Detect which cell encompasses the target text, then output its (x, y) center coordinate. 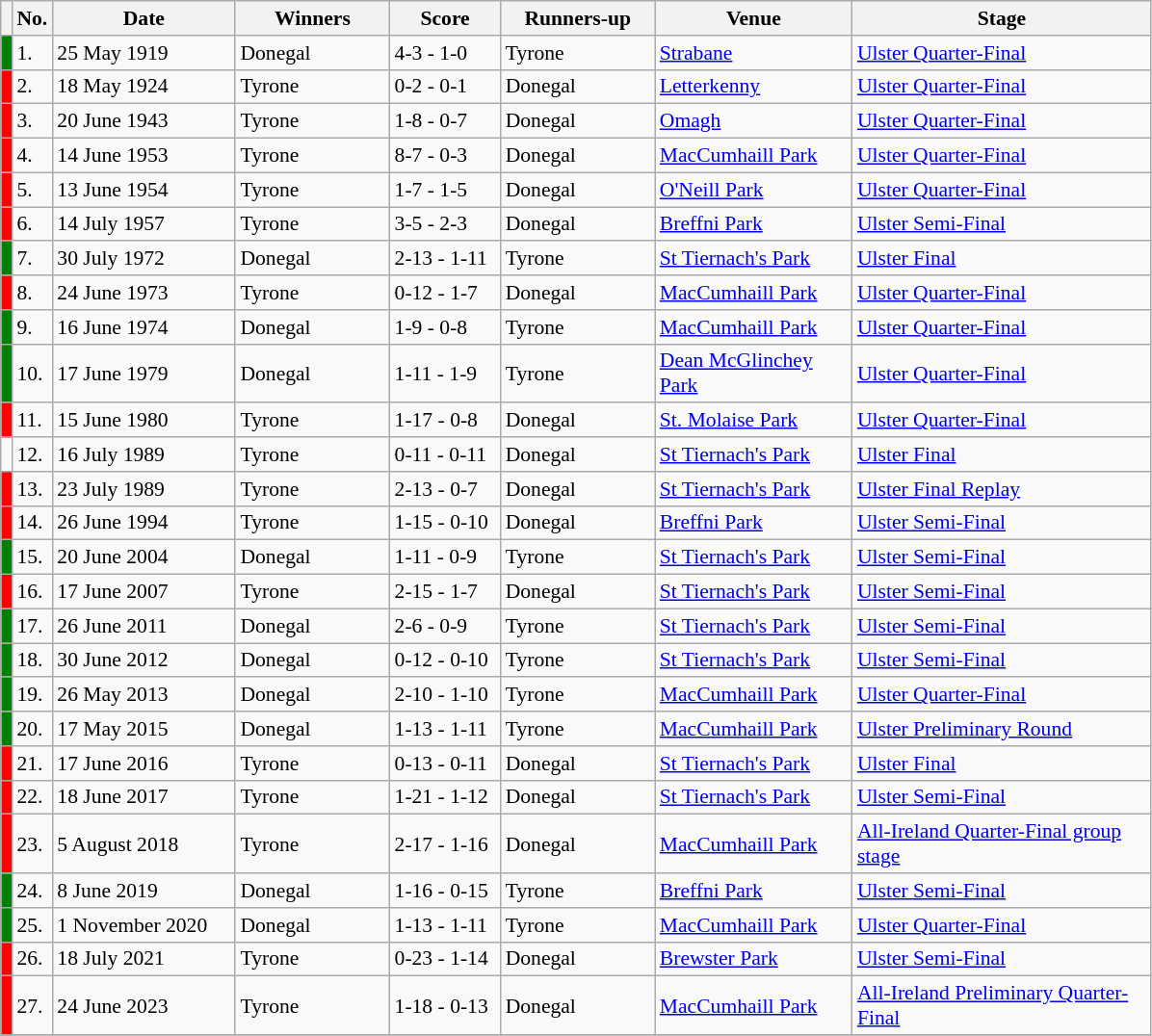
17 June 2007 (144, 592)
26 May 2013 (144, 695)
9. (32, 327)
All-Ireland Quarter-Final group stage (1002, 843)
18 May 1924 (144, 87)
Runners-up (578, 18)
30 June 2012 (144, 660)
7. (32, 259)
8 June 2019 (144, 891)
St. Molaise Park (753, 421)
1-9 - 0-8 (445, 327)
23. (32, 843)
15. (32, 557)
0-2 - 0-1 (445, 87)
1-16 - 0-15 (445, 891)
18 July 2021 (144, 959)
23 July 1989 (144, 489)
21. (32, 764)
Ulster Preliminary Round (1002, 729)
0-12 - 1-7 (445, 293)
Omagh (753, 121)
24 June 1973 (144, 293)
26. (32, 959)
27. (32, 1005)
17 June 2016 (144, 764)
2-13 - 0-7 (445, 489)
Letterkenny (753, 87)
Winners (312, 18)
O'Neill Park (753, 190)
All-Ireland Preliminary Quarter-Final (1002, 1005)
1-18 - 0-13 (445, 1005)
25 May 1919 (144, 53)
1-15 - 0-10 (445, 523)
24. (32, 891)
22. (32, 797)
0-11 - 0-11 (445, 454)
24 June 2023 (144, 1005)
8-7 - 0-3 (445, 156)
Score (445, 18)
3-5 - 2-3 (445, 224)
5 August 2018 (144, 843)
0-13 - 0-11 (445, 764)
Brewster Park (753, 959)
12. (32, 454)
20 June 1943 (144, 121)
3. (32, 121)
4. (32, 156)
1-11 - 0-9 (445, 557)
18. (32, 660)
Ulster Final Replay (1002, 489)
1-21 - 1-12 (445, 797)
0-12 - 0-10 (445, 660)
4-3 - 1-0 (445, 53)
25. (32, 925)
18 June 2017 (144, 797)
13 June 1954 (144, 190)
17 June 1979 (144, 374)
2-10 - 1-10 (445, 695)
16 June 1974 (144, 327)
1-8 - 0-7 (445, 121)
26 June 1994 (144, 523)
17 May 2015 (144, 729)
Venue (753, 18)
14 July 1957 (144, 224)
1-17 - 0-8 (445, 421)
2-17 - 1-16 (445, 843)
16 July 1989 (144, 454)
14 June 1953 (144, 156)
Date (144, 18)
Stage (1002, 18)
2-6 - 0-9 (445, 626)
8. (32, 293)
15 June 1980 (144, 421)
5. (32, 190)
26 June 2011 (144, 626)
14. (32, 523)
10. (32, 374)
16. (32, 592)
6. (32, 224)
2. (32, 87)
1-7 - 1-5 (445, 190)
20. (32, 729)
19. (32, 695)
2-13 - 1-11 (445, 259)
Dean McGlinchey Park (753, 374)
No. (32, 18)
30 July 1972 (144, 259)
20 June 2004 (144, 557)
1. (32, 53)
13. (32, 489)
Strabane (753, 53)
1-11 - 1-9 (445, 374)
2-15 - 1-7 (445, 592)
1 November 2020 (144, 925)
0-23 - 1-14 (445, 959)
11. (32, 421)
17. (32, 626)
